Provide the (X, Y) coordinate of the cell's center where the given text is located.  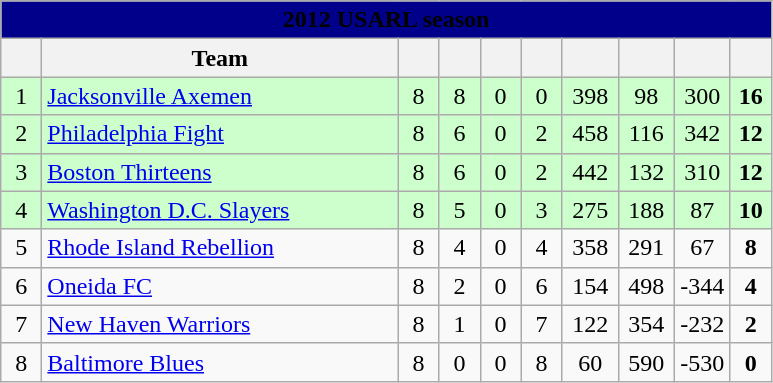
Oneida FC (220, 286)
458 (590, 134)
122 (590, 324)
132 (646, 172)
Rhode Island Rebellion (220, 248)
Jacksonville Axemen (220, 96)
498 (646, 286)
-344 (702, 286)
342 (702, 134)
188 (646, 210)
10 (750, 210)
New Haven Warriors (220, 324)
16 (750, 96)
-530 (702, 362)
300 (702, 96)
60 (590, 362)
87 (702, 210)
358 (590, 248)
310 (702, 172)
Boston Thirteens (220, 172)
2012 USARL season (386, 20)
Team (220, 58)
275 (590, 210)
590 (646, 362)
291 (646, 248)
354 (646, 324)
Baltimore Blues (220, 362)
98 (646, 96)
154 (590, 286)
-232 (702, 324)
Philadelphia Fight (220, 134)
116 (646, 134)
Washington D.C. Slayers (220, 210)
398 (590, 96)
442 (590, 172)
67 (702, 248)
